Return (x, y) of the center of cell containing provided text 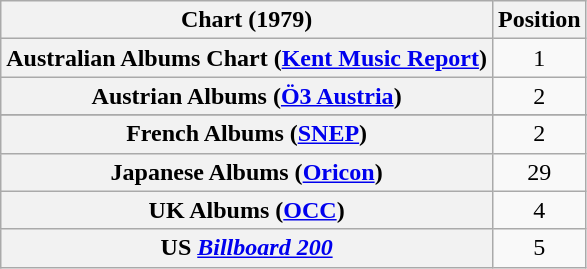
Australian Albums Chart (Kent Music Report) (247, 58)
Austrian Albums (Ö3 Austria) (247, 96)
29 (539, 172)
1 (539, 58)
4 (539, 210)
Japanese Albums (Oricon) (247, 172)
US Billboard 200 (247, 248)
5 (539, 248)
UK Albums (OCC) (247, 210)
Position (539, 20)
French Albums (SNEP) (247, 134)
Chart (1979) (247, 20)
